Search for the cell housing the specified text and yield its [x, y] center coordinate. 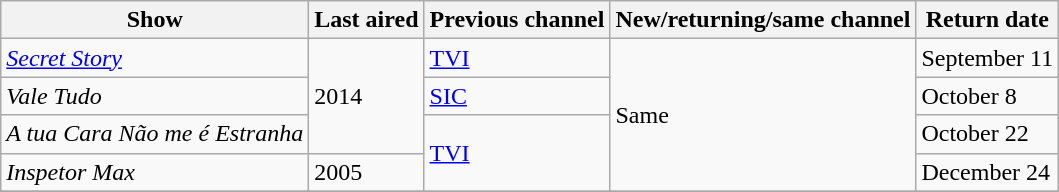
September 11 [988, 58]
October 22 [988, 134]
2014 [366, 96]
October 8 [988, 96]
SIC [517, 96]
Same [763, 115]
A tua Cara Não me é Estranha [155, 134]
Inspetor Max [155, 172]
New/returning/same channel [763, 20]
Vale Tudo [155, 96]
Show [155, 20]
2005 [366, 172]
Return date [988, 20]
December 24 [988, 172]
Previous channel [517, 20]
Secret Story [155, 58]
Last aired [366, 20]
